Search for the cell housing the specified text and yield its [X, Y] center coordinate. 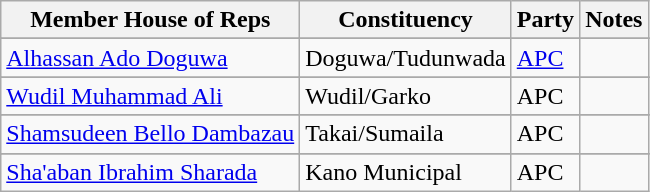
Takai/Sumaila [406, 134]
Member House of Reps [150, 20]
Sha'aban Ibrahim Sharada [150, 172]
Wudil/Garko [406, 96]
Shamsudeen Bello Dambazau [150, 134]
Party [545, 20]
Doguwa/Tudunwada [406, 58]
Constituency [406, 20]
Notes [614, 20]
Wudil Muhammad Ali [150, 96]
Alhassan Ado Doguwa [150, 58]
Kano Municipal [406, 172]
